Determine the (X, Y) coordinate at the center of the cell enclosing the given text.  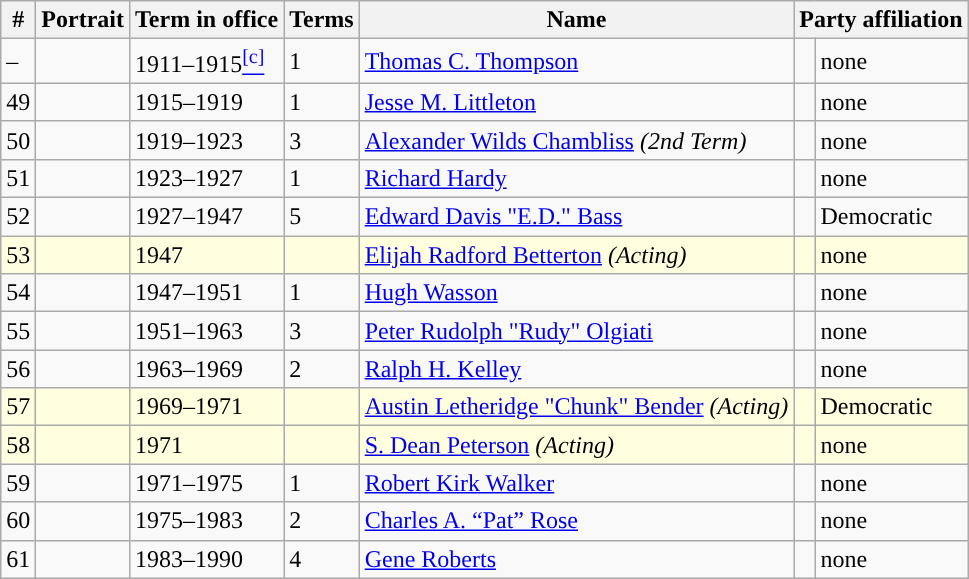
52 (18, 217)
– (18, 62)
Hugh Wasson (576, 293)
1971–1975 (206, 483)
1923–1927 (206, 178)
Elijah Radford Betterton (Acting) (576, 255)
57 (18, 407)
1963–1969 (206, 369)
Jesse M. Littleton (576, 102)
Gene Roberts (576, 559)
Edward Davis "E.D." Bass (576, 217)
5 (322, 217)
Party affiliation (881, 20)
50 (18, 140)
S. Dean Peterson (Acting) (576, 445)
# (18, 20)
Peter Rudolph "Rudy" Olgiati (576, 331)
60 (18, 521)
49 (18, 102)
1927–1947 (206, 217)
1911–1915[c] (206, 62)
1969–1971 (206, 407)
56 (18, 369)
Ralph H. Kelley (576, 369)
Term in office (206, 20)
55 (18, 331)
Austin Letheridge "Chunk" Bender (Acting) (576, 407)
Alexander Wilds Chambliss (2nd Term) (576, 140)
Charles A. “Pat” Rose (576, 521)
51 (18, 178)
54 (18, 293)
1983–1990 (206, 559)
1975–1983 (206, 521)
4 (322, 559)
Name (576, 20)
61 (18, 559)
1919–1923 (206, 140)
53 (18, 255)
1915–1919 (206, 102)
1947–1951 (206, 293)
Portrait (83, 20)
Terms (322, 20)
59 (18, 483)
1947 (206, 255)
58 (18, 445)
1971 (206, 445)
Richard Hardy (576, 178)
1951–1963 (206, 331)
Robert Kirk Walker (576, 483)
Thomas C. Thompson (576, 62)
